From the cell containing the given text, extract its center point as (x, y) coordinate. 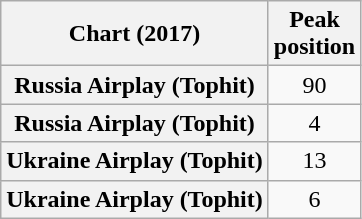
4 (314, 123)
13 (314, 161)
Peakposition (314, 34)
Chart (2017) (135, 34)
6 (314, 199)
90 (314, 85)
